Scan for the cell matching the given text and deliver its [X, Y] coordinate at center. 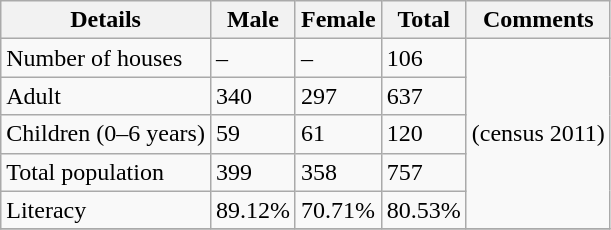
297 [338, 96]
61 [338, 134]
Comments [538, 20]
Adult [106, 96]
637 [424, 96]
757 [424, 172]
Female [338, 20]
358 [338, 172]
Children (0–6 years) [106, 134]
Total [424, 20]
340 [252, 96]
70.71% [338, 210]
(census 2011) [538, 134]
Total population [106, 172]
399 [252, 172]
Details [106, 20]
80.53% [424, 210]
59 [252, 134]
120 [424, 134]
Literacy [106, 210]
106 [424, 58]
89.12% [252, 210]
Male [252, 20]
Number of houses [106, 58]
